Find where the given text appears and provide that cell's center as [X, Y] coordinate. 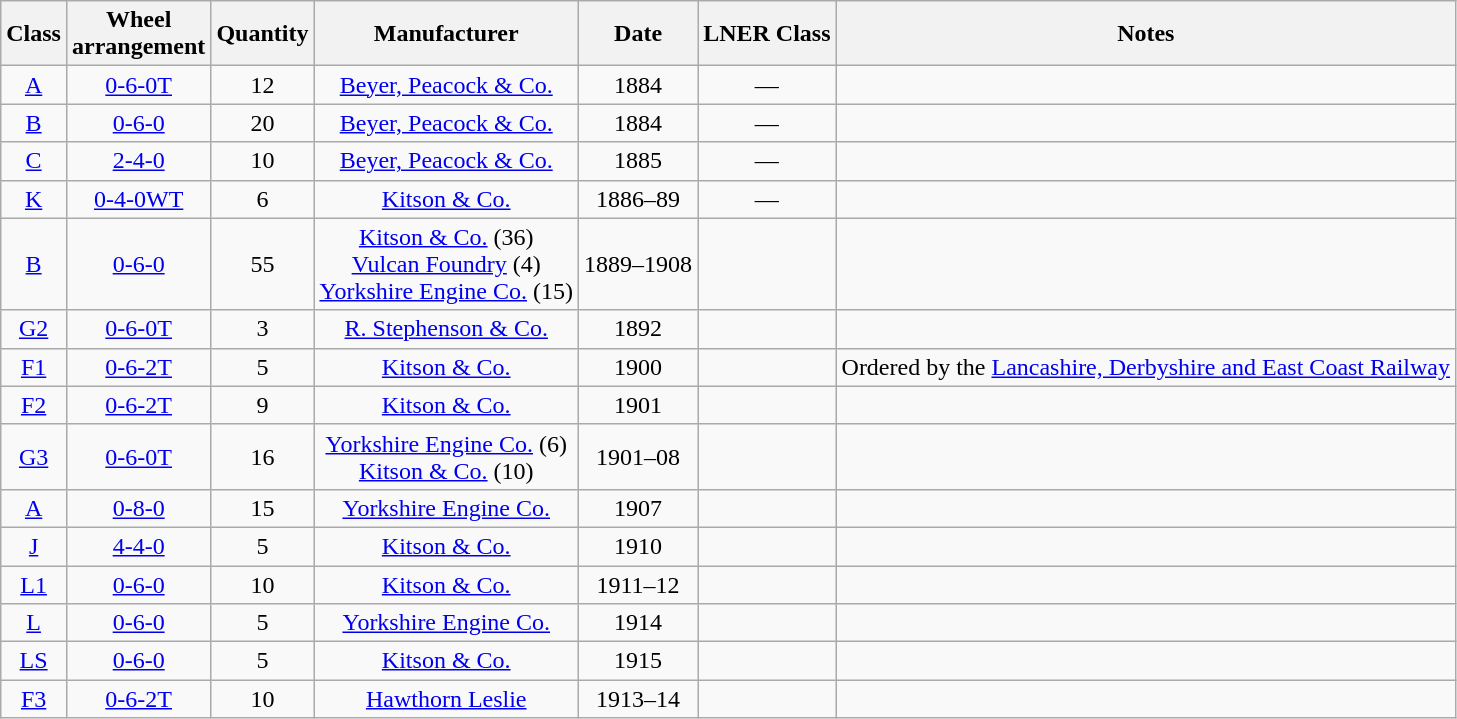
Kitson & Co. (36)Vulcan Foundry (4)Yorkshire Engine Co. (15) [446, 264]
F1 [34, 367]
Manufacturer [446, 34]
1901 [638, 405]
Ordered by the Lancashire, Derbyshire and East Coast Railway [1146, 367]
1910 [638, 546]
1889–1908 [638, 264]
J [34, 546]
4-4-0 [138, 546]
1885 [638, 161]
1911–12 [638, 585]
L [34, 623]
Yorkshire Engine Co. (6)Kitson & Co. (10) [446, 456]
Notes [1146, 34]
G2 [34, 329]
6 [262, 199]
Class [34, 34]
F2 [34, 405]
L1 [34, 585]
1901–08 [638, 456]
K [34, 199]
Wheelarrangement [138, 34]
1914 [638, 623]
20 [262, 123]
LNER Class [767, 34]
1907 [638, 508]
F3 [34, 699]
9 [262, 405]
R. Stephenson & Co. [446, 329]
C [34, 161]
Date [638, 34]
LS [34, 661]
15 [262, 508]
16 [262, 456]
1886–89 [638, 199]
1892 [638, 329]
2-4-0 [138, 161]
55 [262, 264]
G3 [34, 456]
1913–14 [638, 699]
Quantity [262, 34]
0-4-0WT [138, 199]
3 [262, 329]
1900 [638, 367]
12 [262, 85]
Hawthorn Leslie [446, 699]
0-8-0 [138, 508]
1915 [638, 661]
